Locate the cell with the specified text and output its [X, Y] center coordinate. 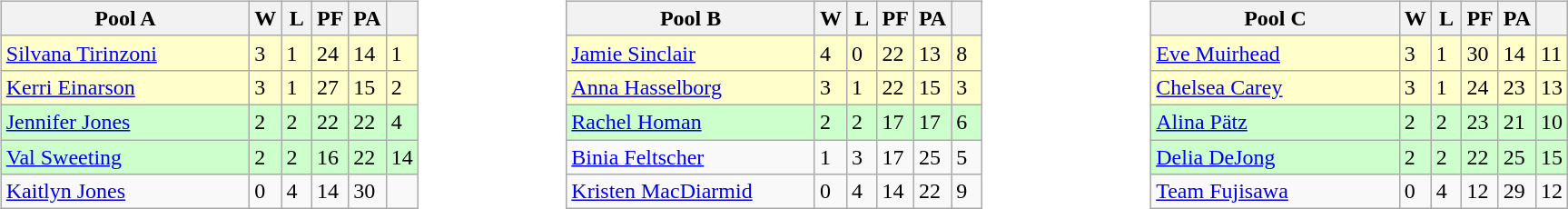
Val Sweeting [125, 157]
Pool A [125, 18]
8 [967, 53]
Binia Feltscher [691, 157]
6 [967, 122]
Rachel Homan [691, 122]
Jennifer Jones [125, 122]
Kaitlyn Jones [125, 192]
11 [1553, 53]
21 [1516, 122]
Silvana Tirinzoni [125, 53]
Anna Hasselborg [691, 87]
10 [1553, 122]
Team Fujisawa [1276, 192]
Jamie Sinclair [691, 53]
Chelsea Carey [1276, 87]
16 [330, 157]
27 [330, 87]
Kerri Einarson [125, 87]
Alina Pätz [1276, 122]
Pool C [1276, 18]
5 [967, 157]
Pool B [691, 18]
Delia DeJong [1276, 157]
Kristen MacDiarmid [691, 192]
9 [967, 192]
Eve Muirhead [1276, 53]
29 [1516, 192]
